Find where the given text appears and provide that cell's center as [x, y] coordinate. 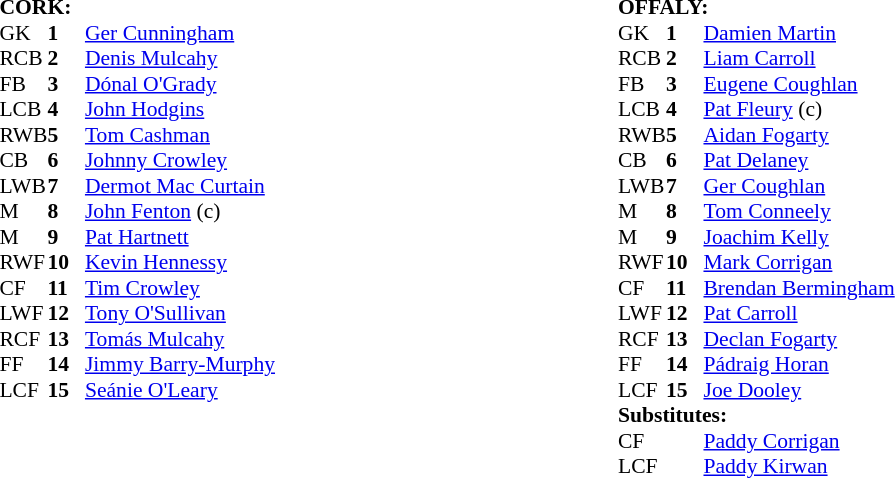
Paddy Corrigan [798, 441]
Declan Fogarty [798, 339]
Denis Mulcahy [180, 59]
RWB [642, 135]
LWF [642, 313]
Kevin Hennessy [180, 263]
Pádraig Horan [798, 365]
Jimmy Barry-Murphy [180, 365]
Dónal O'Grady [180, 84]
Liam Carroll [798, 59]
Pat Delaney [798, 161]
GK [642, 33]
Substitutes: [756, 415]
LWB [642, 186]
Damien Martin [798, 33]
Eugene Coughlan [798, 84]
RCF [642, 339]
Mark Corrigan [798, 263]
Brendan Bermingham [798, 288]
Tom Conneely [798, 211]
Dermot Mac Curtain [180, 186]
CB [642, 161]
Tim Crowley [180, 288]
FB [642, 84]
Tomás Mulcahy [180, 339]
Ger Cunningham [180, 33]
RCB [642, 59]
Pat Fleury (c) [798, 109]
Pat Hartnett [180, 237]
John Fenton (c) [180, 211]
Aidan Fogarty [798, 135]
Joachim Kelly [798, 237]
Seánie O'Leary [180, 390]
Tom Cashman [180, 135]
FF [642, 365]
Joe Dooley [798, 390]
RWF [642, 263]
LCB [642, 109]
Pat Carroll [798, 313]
John Hodgins [180, 109]
Johnny Crowley [180, 161]
LCF [642, 390]
Tony O'Sullivan [180, 313]
Ger Coughlan [798, 186]
